Determine the (x, y) coordinate at the center of the cell enclosing the given text.  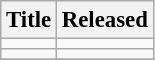
Released (104, 20)
Title (29, 20)
